Detect which cell encompasses the target text, then output its [x, y] center coordinate. 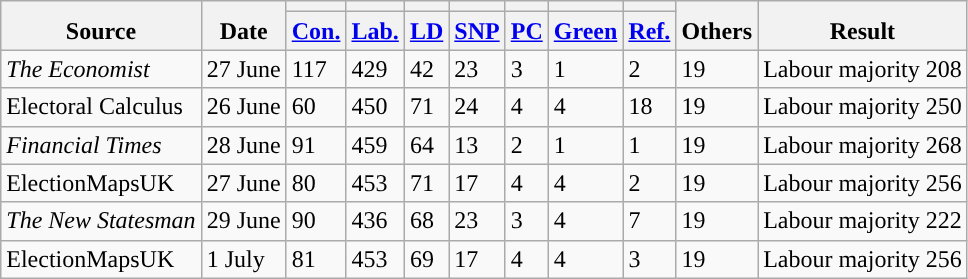
450 [375, 107]
Date [244, 26]
81 [316, 259]
64 [426, 145]
Electoral Calculus [101, 107]
The New Statesman [101, 221]
26 June [244, 107]
7 [650, 221]
68 [426, 221]
Con. [316, 31]
Source [101, 26]
29 June [244, 221]
1 July [244, 259]
Ref. [650, 31]
Labour majority 268 [863, 145]
429 [375, 69]
117 [316, 69]
436 [375, 221]
69 [426, 259]
459 [375, 145]
Financial Times [101, 145]
80 [316, 183]
LD [426, 31]
Others [717, 26]
42 [426, 69]
Lab. [375, 31]
91 [316, 145]
Labour majority 208 [863, 69]
Labour majority 250 [863, 107]
Labour majority 222 [863, 221]
Result [863, 26]
24 [477, 107]
13 [477, 145]
Green [586, 31]
PC [526, 31]
The Economist [101, 69]
SNP [477, 31]
90 [316, 221]
28 June [244, 145]
18 [650, 107]
60 [316, 107]
